Capture the cell that displays the provided text and extract its (x, y) central coordinate. 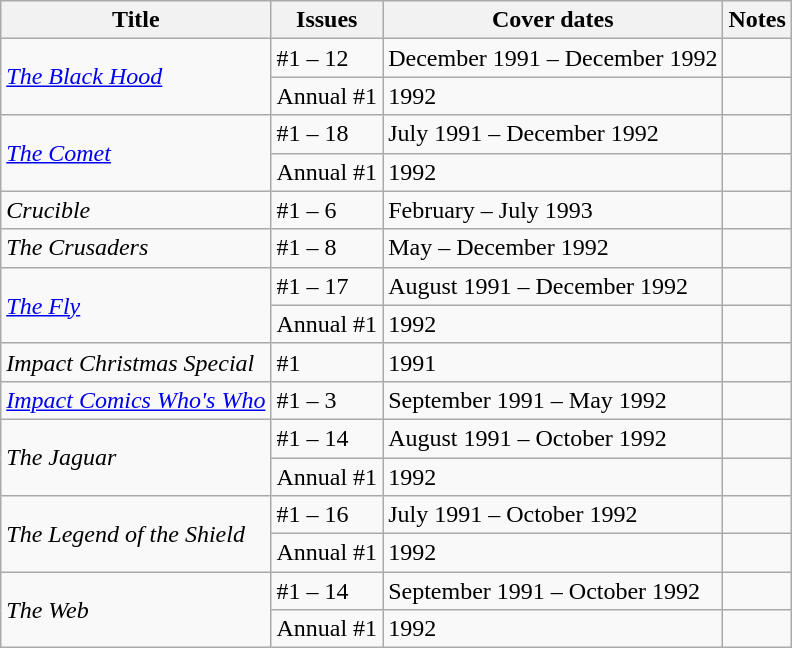
Crucible (136, 210)
July 1991 – October 1992 (553, 515)
#1 – 3 (327, 400)
#1 – 8 (327, 248)
The Web (136, 610)
#1 – 6 (327, 210)
The Black Hood (136, 77)
The Fly (136, 305)
August 1991 – October 1992 (553, 438)
February – July 1993 (553, 210)
Title (136, 20)
The Jaguar (136, 457)
#1 – 18 (327, 134)
Impact Comics Who's Who (136, 400)
#1 (327, 362)
Issues (327, 20)
1991 (553, 362)
May – December 1992 (553, 248)
#1 – 16 (327, 515)
September 1991 – May 1992 (553, 400)
The Comet (136, 153)
September 1991 – October 1992 (553, 591)
#1 – 17 (327, 286)
Notes (757, 20)
Impact Christmas Special (136, 362)
#1 – 12 (327, 58)
The Crusaders (136, 248)
The Legend of the Shield (136, 534)
August 1991 – December 1992 (553, 286)
December 1991 – December 1992 (553, 58)
Cover dates (553, 20)
July 1991 – December 1992 (553, 134)
